Return (x, y) of the center of cell containing provided text 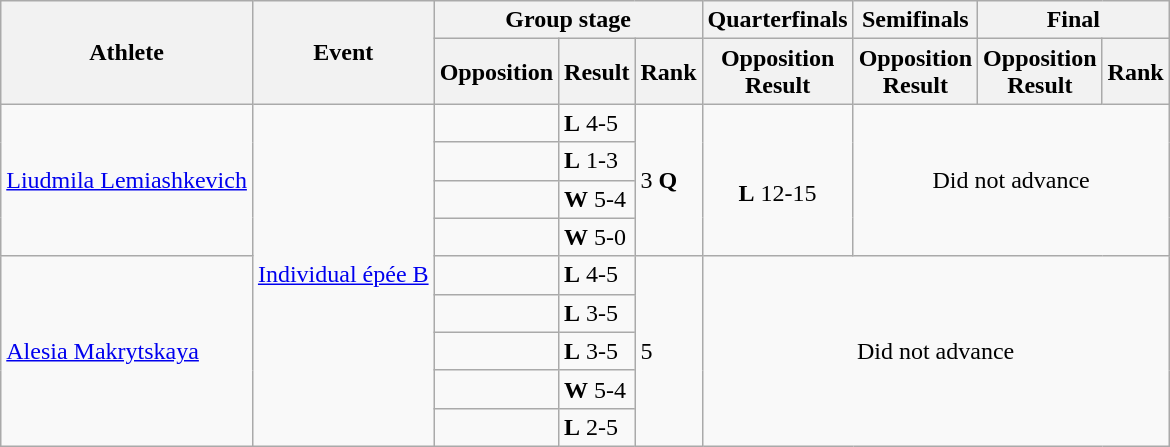
Result (597, 72)
Liudmila Lemiashkevich (127, 180)
Individual épée B (343, 276)
W 5-0 (597, 237)
3 Q (668, 180)
Athlete (127, 52)
5 (668, 351)
Alesia Makrytskaya (127, 351)
Final (1074, 20)
L 12-15 (778, 180)
Semifinals (915, 20)
L 2-5 (597, 427)
L 1-3 (597, 161)
Opposition (496, 72)
Group stage (568, 20)
Quarterfinals (778, 20)
Event (343, 52)
